Return the (x, y) coordinate for the center point of the cell that contains the specified text.  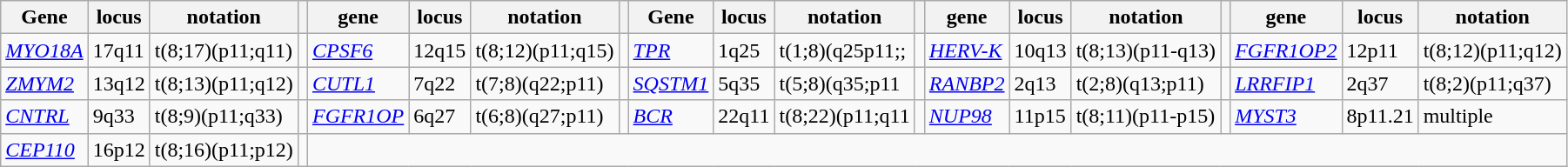
9q33 (118, 117)
SQSTM1 (671, 83)
7q22 (440, 83)
2q13 (1041, 83)
22q11 (744, 117)
CEP110 (44, 150)
13q12 (118, 83)
LRRFIP1 (1286, 83)
t(8;13)(p11;q12) (224, 83)
RANBP2 (967, 83)
FGFR1OP2 (1286, 50)
12q15 (440, 50)
t(8;11)(p11-p15) (1145, 117)
t(8;16)(p11;p12) (224, 150)
t(8;2)(p11;q37) (1492, 83)
t(8;17)(p11;q11) (224, 50)
10q13 (1041, 50)
t(2;8)(q13;p11) (1145, 83)
t(8;13)(p11-q13) (1145, 50)
FGFR1OP (358, 117)
CPSF6 (358, 50)
12p11 (1380, 50)
multiple (1492, 117)
t(1;8)(q25p11;; (844, 50)
ZMYM2 (44, 83)
16p12 (118, 150)
NUP98 (967, 117)
6q27 (440, 117)
t(8;12)(p11;q12) (1492, 50)
2q37 (1380, 83)
BCR (671, 117)
8p11.21 (1380, 117)
5q35 (744, 83)
CNTRL (44, 117)
MYO18A (44, 50)
TPR (671, 50)
t(6;8)(q27;p11) (545, 117)
t(8;9)(p11;q33) (224, 117)
1q25 (744, 50)
MYST3 (1286, 117)
t(7;8)(q22;p11) (545, 83)
HERV-K (967, 50)
t(8;22)(p11;q11 (844, 117)
11p15 (1041, 117)
t(8;12)(p11;q15) (545, 50)
t(5;8)(q35;p11 (844, 83)
CUTL1 (358, 83)
17q11 (118, 50)
